Determine the (x, y) coordinate at the center of the cell enclosing the given text.  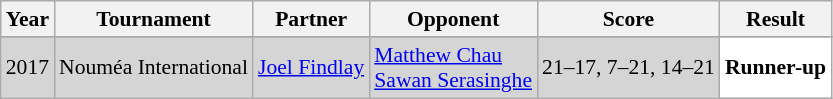
21–17, 7–21, 14–21 (628, 68)
Partner (311, 19)
Matthew Chau Sawan Serasinghe (453, 68)
2017 (28, 68)
Nouméa International (154, 68)
Result (776, 19)
Joel Findlay (311, 68)
Year (28, 19)
Tournament (154, 19)
Runner-up (776, 68)
Score (628, 19)
Opponent (453, 19)
